Search for the cell housing the specified text and yield its [X, Y] center coordinate. 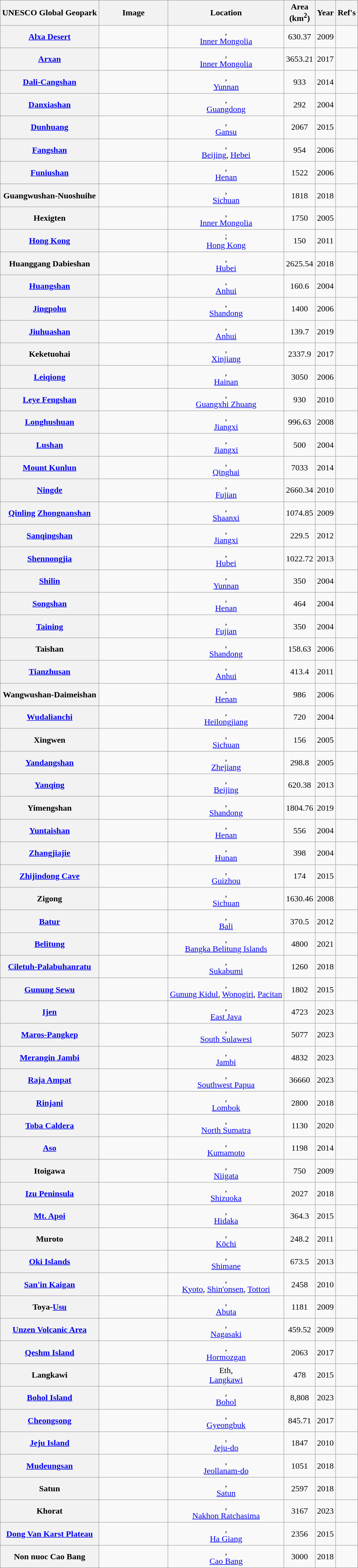
Area(km2) [299, 13]
,Jeju-do [226, 1443]
Funiushan [49, 173]
Alxa Desert [49, 36]
Belitung [49, 944]
464 [299, 604]
2800 [299, 1103]
Lushan [49, 445]
,Shizuoka [226, 1193]
,Kyoto, Shin'onsen, Tottori [226, 1285]
,Kumamoto [226, 1148]
Qinling Zhongnanshan [49, 513]
150 [299, 241]
Ref's [347, 13]
1847 [299, 1443]
2597 [299, 1488]
Izu Peninsula [49, 1193]
Xingwen [49, 740]
Qeshm Island [49, 1352]
,Guangdong [226, 105]
San'in Kaigan [49, 1285]
Aso [49, 1148]
160.6 [299, 286]
Satun [49, 1488]
Tianzhusan [49, 672]
Jeju Island [49, 1443]
478 [299, 1375]
Maros-Pangkep [49, 1035]
,Bohol [226, 1397]
Ningde [49, 490]
1522 [299, 173]
,Nakhon Ratchasima [226, 1511]
2067 [299, 128]
2458 [299, 1285]
,Satun [226, 1488]
Hexigten [49, 218]
996.63 [299, 422]
4723 [299, 1012]
Fangshan [49, 150]
,Abuta [226, 1307]
Cheongsong [49, 1421]
,Gunung Kidul, Wonogiri, Pacitan [226, 990]
Mudeungsan [49, 1466]
Dunhuang [49, 128]
Year [325, 13]
370.5 [299, 921]
Zhangjiajie [49, 854]
1630.46 [299, 899]
248.2 [299, 1239]
Leye Fengshan [49, 400]
933 [299, 82]
139.7 [299, 331]
Non nuoc Cao Bang [49, 1556]
3167 [299, 1511]
Bohol Island [49, 1397]
720 [299, 717]
Ijen [49, 1012]
Itoigawa [49, 1171]
,Shimane [226, 1262]
1051 [299, 1466]
,Bali [226, 921]
845.71 [299, 1421]
,Shaanxi [226, 513]
Songshan [49, 604]
459.52 [299, 1330]
,Beijing [226, 785]
,East Java [226, 1012]
158.63 [299, 649]
5077 [299, 1035]
556 [299, 831]
Langkawi [49, 1375]
292 [299, 105]
,Niigata [226, 1171]
,Zhejiang [226, 762]
Zhijindong Cave [49, 876]
,Hormozgan [226, 1352]
Zigong [49, 899]
,Cao Bang [226, 1556]
Raja Ampat [49, 1080]
8,808 [299, 1397]
,Guizhou [226, 876]
620.38 [299, 785]
Eth,Langkawi [226, 1375]
,Hidaka [226, 1216]
4832 [299, 1057]
3050 [299, 377]
Image [134, 13]
;Hong Kong [226, 241]
Keketuohai [49, 354]
1260 [299, 967]
Danxiashan [49, 105]
,Bangka Belitung Islands [226, 944]
2021 [325, 944]
1074.85 [299, 513]
Taining [49, 626]
36660 [299, 1080]
Toya-Usu [49, 1307]
Shilin [49, 581]
Dong Van Karst Plateau [49, 1533]
,Jeollanam-do [226, 1466]
,Hainan [226, 377]
Location [226, 13]
Jingpohu [49, 309]
174 [299, 876]
Toba Caldera [49, 1126]
Jiuhuashan [49, 331]
Wangwushan-Daimeishan [49, 695]
Mount Kunlun [49, 467]
1198 [299, 1148]
229.5 [299, 536]
Khorat [49, 1511]
Yandangshan [49, 762]
Leiqiong [49, 377]
Huanggang Dabieshan [49, 264]
Batur [49, 921]
Ciletuh-Palabuhanratu [49, 967]
2356 [299, 1533]
,Nagasaki [226, 1330]
2337.9 [299, 354]
Rinjani [49, 1103]
Sanqingshan [49, 536]
413.4 [299, 672]
1130 [299, 1126]
298.8 [299, 762]
Mt. Apoi [49, 1216]
Huangshan [49, 286]
2027 [299, 1193]
Yanqing [49, 785]
UNESCO Global Geopark [49, 13]
Yuntaishan [49, 831]
Muroto [49, 1239]
Longhushuan [49, 422]
,South Sulawesi [226, 1035]
1400 [299, 309]
Shennongjia [49, 559]
,Heilongjiang [226, 717]
750 [299, 1171]
954 [299, 150]
,North Sumatra [226, 1126]
Taishan [49, 649]
2063 [299, 1352]
Hong Kong [49, 241]
Unzen Volcanic Area [49, 1330]
,Sukabumi [226, 967]
,Beijing, Hebei [226, 150]
630.37 [299, 36]
2625.54 [299, 264]
398 [299, 854]
156 [299, 740]
1802 [299, 990]
930 [299, 400]
,Lombok [226, 1103]
1804.76 [299, 808]
,Qinghai [226, 467]
Yimengshan [49, 808]
Wudalianchi [49, 717]
Arxan [49, 59]
Guangwushan-Nuoshuihe [49, 195]
364.3 [299, 1216]
,Southwest Papua [226, 1080]
,Jambi [226, 1057]
Oki Islands [49, 1262]
7033 [299, 467]
673.5 [299, 1262]
500 [299, 445]
986 [299, 695]
1818 [299, 195]
Merangin Jambi [49, 1057]
,Gansu [226, 128]
,Ha Giang [226, 1533]
,Xinjiang [226, 354]
1181 [299, 1307]
2020 [325, 1126]
,Gyeongbuk [226, 1421]
,Kōchi [226, 1239]
,Hunan [226, 854]
Dali-Cangshan [49, 82]
Gunung Sewu [49, 990]
1022.72 [299, 559]
3653.21 [299, 59]
3000 [299, 1556]
1750 [299, 218]
4800 [299, 944]
2660.34 [299, 490]
,Guangxhi Zhuang [226, 400]
